Capture the cell that displays the provided text and extract its [x, y] central coordinate. 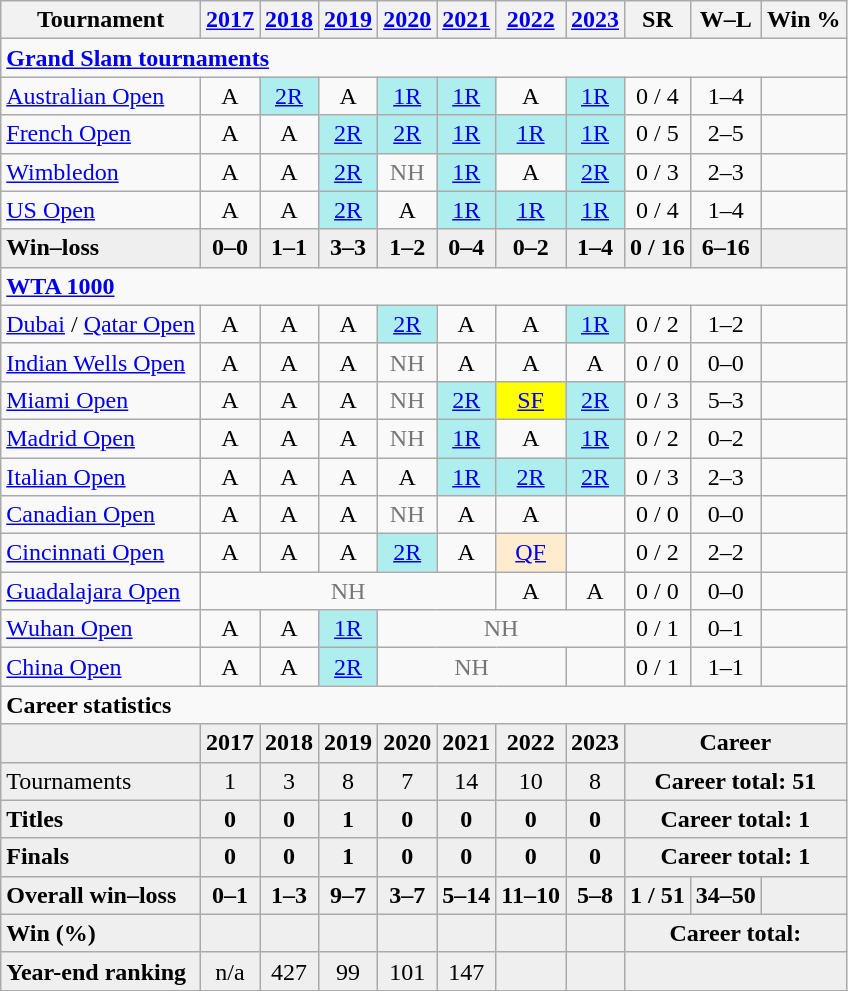
10 [531, 781]
Career total: 51 [736, 781]
101 [408, 971]
Grand Slam tournaments [424, 58]
Miami Open [101, 400]
Canadian Open [101, 515]
Tournament [101, 20]
147 [466, 971]
9–7 [348, 895]
0 / 5 [658, 134]
3–7 [408, 895]
Win % [804, 20]
SR [658, 20]
7 [408, 781]
Career total: [736, 933]
Australian Open [101, 96]
3–3 [348, 248]
Italian Open [101, 477]
Year-end ranking [101, 971]
SF [531, 400]
1 / 51 [658, 895]
Win (%) [101, 933]
Wuhan Open [101, 629]
Titles [101, 819]
Guadalajara Open [101, 591]
Indian Wells Open [101, 362]
5–3 [726, 400]
Overall win–loss [101, 895]
Madrid Open [101, 438]
3 [290, 781]
China Open [101, 667]
Wimbledon [101, 172]
Tournaments [101, 781]
n/a [230, 971]
WTA 1000 [424, 286]
14 [466, 781]
2–2 [726, 553]
W–L [726, 20]
99 [348, 971]
2–5 [726, 134]
Cincinnati Open [101, 553]
Finals [101, 857]
5–14 [466, 895]
427 [290, 971]
Dubai / Qatar Open [101, 324]
0 / 16 [658, 248]
Career [736, 743]
11–10 [531, 895]
6–16 [726, 248]
QF [531, 553]
Win–loss [101, 248]
French Open [101, 134]
1–3 [290, 895]
5–8 [596, 895]
Career statistics [424, 705]
34–50 [726, 895]
0–4 [466, 248]
US Open [101, 210]
